Capture the cell that displays the provided text and extract its (x, y) central coordinate. 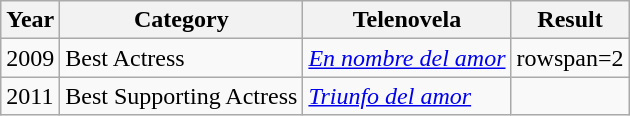
Best Supporting Actress (182, 96)
2009 (30, 58)
En nombre del amor (407, 58)
Triunfo del amor (407, 96)
Telenovela (407, 20)
Best Actress (182, 58)
Category (182, 20)
Result (570, 20)
Year (30, 20)
2011 (30, 96)
rowspan=2 (570, 58)
